Determine the (X, Y) coordinate at the center of the cell enclosing the given text.  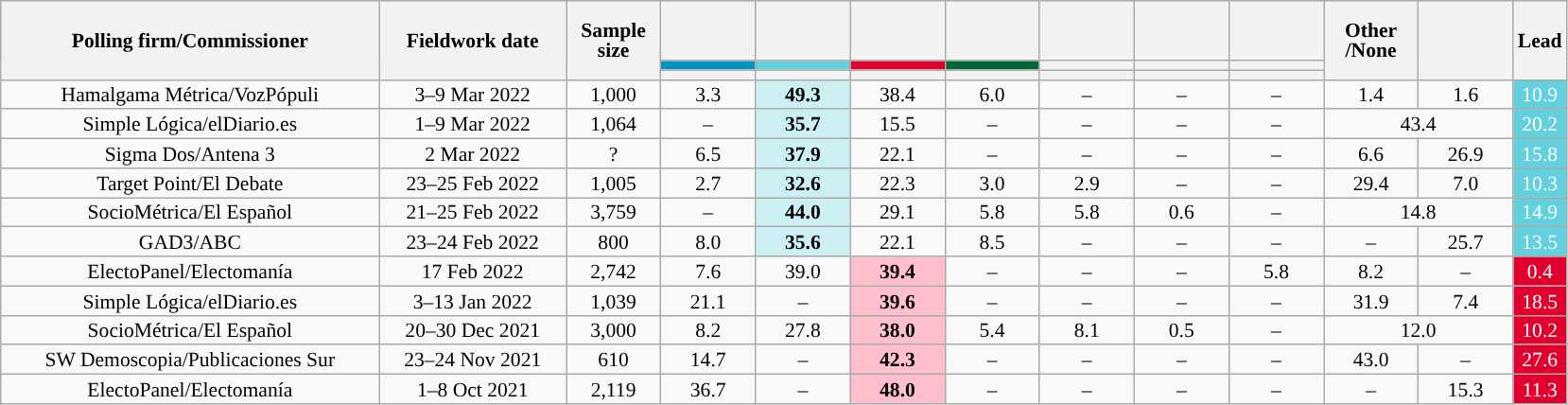
21–25 Feb 2022 (473, 212)
0.6 (1181, 212)
2.9 (1087, 184)
1.6 (1466, 95)
26.9 (1466, 153)
3.0 (992, 184)
1–9 Mar 2022 (473, 125)
1,064 (613, 125)
13.5 (1540, 242)
10.9 (1540, 95)
44.0 (803, 212)
2 Mar 2022 (473, 153)
Fieldwork date (473, 40)
1,005 (613, 184)
35.6 (803, 242)
2.7 (708, 184)
21.1 (708, 301)
1.4 (1371, 95)
38.4 (897, 95)
20–30 Dec 2021 (473, 329)
Hamalgama Métrica/VozPópuli (190, 95)
SW Demoscopia/Publicaciones Sur (190, 360)
Sigma Dos/Antena 3 (190, 153)
14.9 (1540, 212)
39.4 (897, 271)
0.4 (1540, 271)
GAD3/ABC (190, 242)
42.3 (897, 360)
Other/None (1371, 40)
Lead (1540, 40)
3,000 (613, 329)
3–13 Jan 2022 (473, 301)
25.7 (1466, 242)
49.3 (803, 95)
7.0 (1466, 184)
31.9 (1371, 301)
29.4 (1371, 184)
10.2 (1540, 329)
12.0 (1419, 329)
37.9 (803, 153)
23–24 Nov 2021 (473, 360)
10.3 (1540, 184)
27.6 (1540, 360)
15.3 (1466, 390)
36.7 (708, 390)
15.8 (1540, 153)
Target Point/El Debate (190, 184)
39.0 (803, 271)
3.3 (708, 95)
Sample size (613, 40)
43.4 (1419, 125)
610 (613, 360)
23–24 Feb 2022 (473, 242)
48.0 (897, 390)
5.4 (992, 329)
20.2 (1540, 125)
8.1 (1087, 329)
6.6 (1371, 153)
800 (613, 242)
32.6 (803, 184)
14.7 (708, 360)
22.3 (897, 184)
2,119 (613, 390)
17 Feb 2022 (473, 271)
6.5 (708, 153)
27.8 (803, 329)
11.3 (1540, 390)
1,000 (613, 95)
7.6 (708, 271)
? (613, 153)
15.5 (897, 125)
8.5 (992, 242)
1–8 Oct 2021 (473, 390)
18.5 (1540, 301)
14.8 (1419, 212)
29.1 (897, 212)
6.0 (992, 95)
23–25 Feb 2022 (473, 184)
35.7 (803, 125)
1,039 (613, 301)
8.0 (708, 242)
Polling firm/Commissioner (190, 40)
38.0 (897, 329)
3,759 (613, 212)
2,742 (613, 271)
7.4 (1466, 301)
0.5 (1181, 329)
3–9 Mar 2022 (473, 95)
39.6 (897, 301)
43.0 (1371, 360)
